Output the [x, y] coordinate of the center of the cell containing the given text.  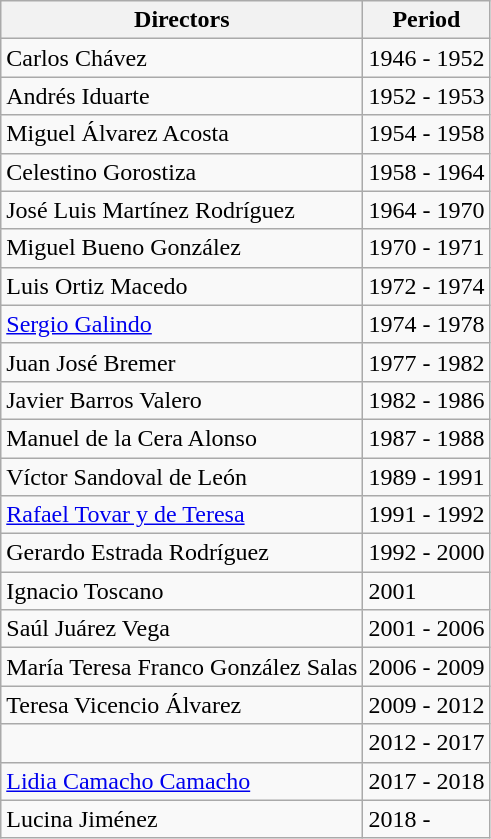
1946 - 1952 [426, 58]
1977 - 1982 [426, 362]
1987 - 1988 [426, 438]
1992 - 2000 [426, 553]
Lucina Jiménez [182, 819]
1952 - 1953 [426, 96]
Teresa Vicencio Álvarez [182, 705]
Directors [182, 20]
2006 - 2009 [426, 667]
José Luis Martínez Rodríguez [182, 210]
Juan José Bremer [182, 362]
1991 - 1992 [426, 515]
2009 - 2012 [426, 705]
Lidia Camacho Camacho [182, 781]
Gerardo Estrada Rodríguez [182, 553]
1989 - 1991 [426, 477]
2012 - 2017 [426, 743]
1972 - 1974 [426, 286]
1954 - 1958 [426, 134]
Miguel Álvarez Acosta [182, 134]
1958 - 1964 [426, 172]
Manuel de la Cera Alonso [182, 438]
2018 - [426, 819]
Rafael Tovar y de Teresa [182, 515]
1970 - 1971 [426, 248]
2001 - 2006 [426, 629]
1964 - 1970 [426, 210]
Carlos Chávez [182, 58]
2001 [426, 591]
Javier Barros Valero [182, 400]
María Teresa Franco González Salas [182, 667]
Luis Ortiz Macedo [182, 286]
2017 - 2018 [426, 781]
Celestino Gorostiza [182, 172]
Saúl Juárez Vega [182, 629]
1982 - 1986 [426, 400]
Víctor Sandoval de León [182, 477]
1974 - 1978 [426, 324]
Period [426, 20]
Miguel Bueno González [182, 248]
Ignacio Toscano [182, 591]
Sergio Galindo [182, 324]
Andrés Iduarte [182, 96]
